Search for the cell housing the specified text and yield its [X, Y] center coordinate. 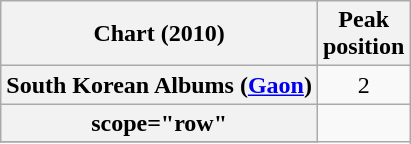
2 [363, 85]
Peakposition [363, 34]
scope="row" [160, 123]
Chart (2010) [160, 34]
South Korean Albums (Gaon) [160, 85]
